Pinpoint the cell where the given text exists, returning its [X, Y] midpoint coordinate. 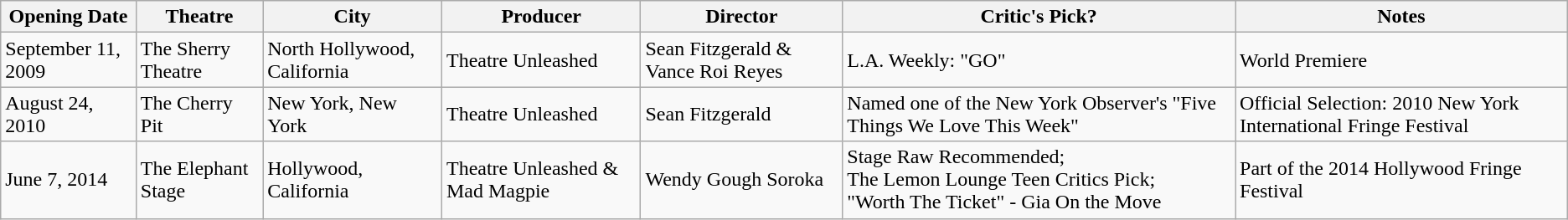
The Cherry Pit [199, 114]
New York, New York [353, 114]
Theatre [199, 17]
Director [742, 17]
Part of the 2014 Hollywood Fringe Festival [1400, 180]
Sean Fitzgerald & Vance Roi Reyes [742, 60]
Opening Date [69, 17]
The Elephant Stage [199, 180]
L.A. Weekly: "GO" [1039, 60]
Critic's Pick? [1039, 17]
Named one of the New York Observer's "Five Things We Love This Week" [1039, 114]
Official Selection: 2010 New York International Fringe Festival [1400, 114]
The Sherry Theatre [199, 60]
Wendy Gough Soroka [742, 180]
World Premiere [1400, 60]
August 24, 2010 [69, 114]
Stage Raw Recommended;The Lemon Lounge Teen Critics Pick;"Worth The Ticket" - Gia On the Move [1039, 180]
City [353, 17]
June 7, 2014 [69, 180]
Hollywood, California [353, 180]
Notes [1400, 17]
Sean Fitzgerald [742, 114]
Producer [541, 17]
North Hollywood, California [353, 60]
September 11, 2009 [69, 60]
Theatre Unleashed & Mad Magpie [541, 180]
